Capture the cell that displays the provided text and extract its [x, y] central coordinate. 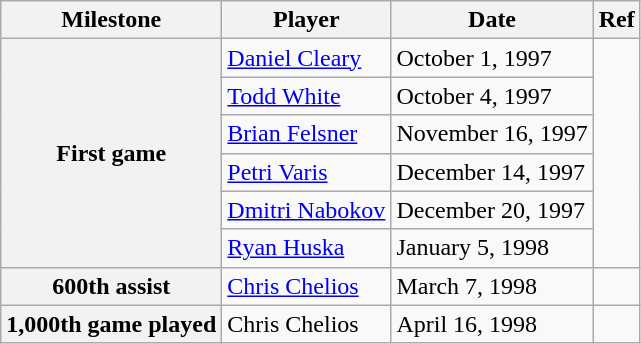
Daniel Cleary [306, 58]
1,000th game played [112, 324]
March 7, 1998 [492, 286]
Dmitri Nabokov [306, 210]
April 16, 1998 [492, 324]
600th assist [112, 286]
Petri Varis [306, 172]
Ryan Huska [306, 248]
First game [112, 153]
Brian Felsner [306, 134]
November 16, 1997 [492, 134]
Ref [616, 20]
Player [306, 20]
December 14, 1997 [492, 172]
Milestone [112, 20]
January 5, 1998 [492, 248]
October 1, 1997 [492, 58]
Date [492, 20]
October 4, 1997 [492, 96]
Todd White [306, 96]
December 20, 1997 [492, 210]
